For the text-containing cell, return its midpoint in (X, Y) coordinate format. 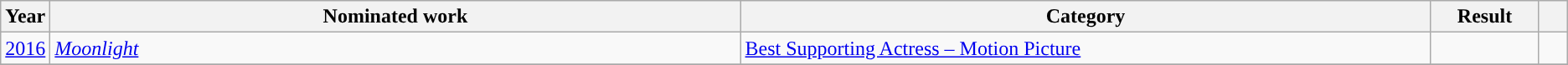
Best Supporting Actress – Motion Picture (1086, 48)
Result (1484, 17)
Year (25, 17)
2016 (25, 48)
Moonlight (395, 48)
Nominated work (395, 17)
Category (1086, 17)
